Determine the [x, y] coordinate at the center of the cell enclosing the given text.  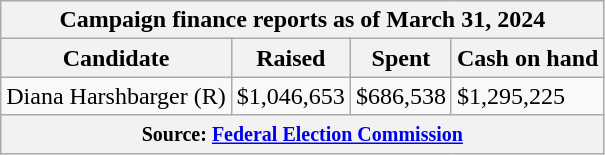
$1,046,653 [290, 96]
Raised [290, 58]
Source: Federal Election Commission [302, 134]
Spent [400, 58]
Cash on hand [527, 58]
$1,295,225 [527, 96]
$686,538 [400, 96]
Candidate [116, 58]
Campaign finance reports as of March 31, 2024 [302, 20]
Diana Harshbarger (R) [116, 96]
